Search for the cell housing the specified text and yield its (X, Y) center coordinate. 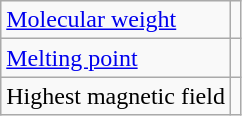
Melting point (116, 58)
Molecular weight (116, 20)
Highest magnetic field (116, 96)
